Determine the [x, y] coordinate at the center of the cell enclosing the given text.  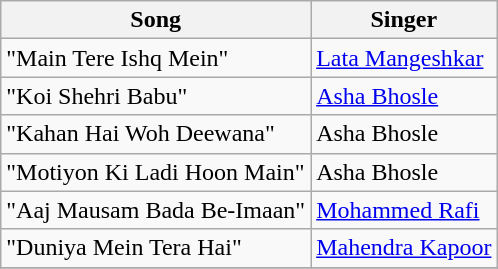
"Aaj Mausam Bada Be-Imaan" [156, 210]
Mahendra Kapoor [404, 248]
"Kahan Hai Woh Deewana" [156, 134]
"Duniya Mein Tera Hai" [156, 248]
Lata Mangeshkar [404, 58]
"Koi Shehri Babu" [156, 96]
Mohammed Rafi [404, 210]
Song [156, 20]
"Motiyon Ki Ladi Hoon Main" [156, 172]
"Main Tere Ishq Mein" [156, 58]
Singer [404, 20]
